Output the [X, Y] coordinate of the center of the cell containing the given text.  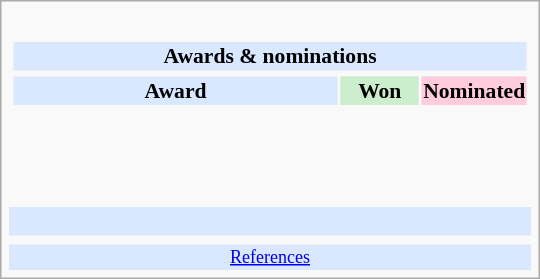
Nominated [474, 90]
Award [175, 90]
Awards & nominations Award Won Nominated [270, 108]
References [270, 257]
Won [380, 90]
Awards & nominations [270, 56]
